Pinpoint the cell where the given text exists, returning its (x, y) midpoint coordinate. 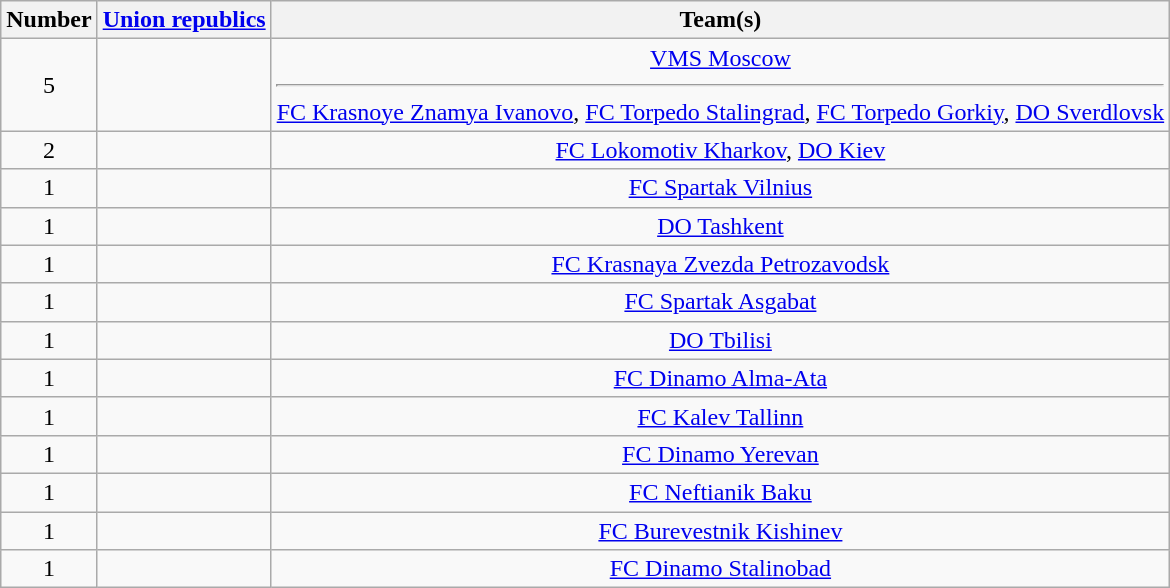
FC Spartak Vilnius (720, 188)
FC Dinamo Yerevan (720, 454)
Union republics (184, 20)
Number (49, 20)
FC Spartak Asgabat (720, 302)
DO Tashkent (720, 226)
DO Tbilisi (720, 340)
FC Krasnaya Zvezda Petrozavodsk (720, 264)
Team(s) (720, 20)
VMS MoscowFC Krasnoye Znamya Ivanovo, FC Torpedo Stalingrad, FC Torpedo Gorkiy, DO Sverdlovsk (720, 85)
FC Neftianik Baku (720, 492)
2 (49, 150)
FC Lokomotiv Kharkov, DO Kiev (720, 150)
FC Kalev Tallinn (720, 416)
FC Dinamo Alma-Ata (720, 378)
5 (49, 85)
FC Burevestnik Kishinev (720, 531)
FC Dinamo Stalinobad (720, 569)
